For the text-containing cell, return its midpoint in (x, y) coordinate format. 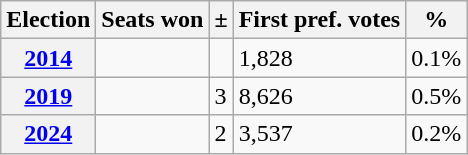
2014 (48, 58)
± (221, 20)
2019 (48, 96)
Seats won (152, 20)
Election (48, 20)
2 (221, 134)
2024 (48, 134)
0.1% (436, 58)
0.2% (436, 134)
8,626 (320, 96)
3,537 (320, 134)
First pref. votes (320, 20)
0.5% (436, 96)
3 (221, 96)
% (436, 20)
1,828 (320, 58)
